Search for the cell housing the specified text and yield its [x, y] center coordinate. 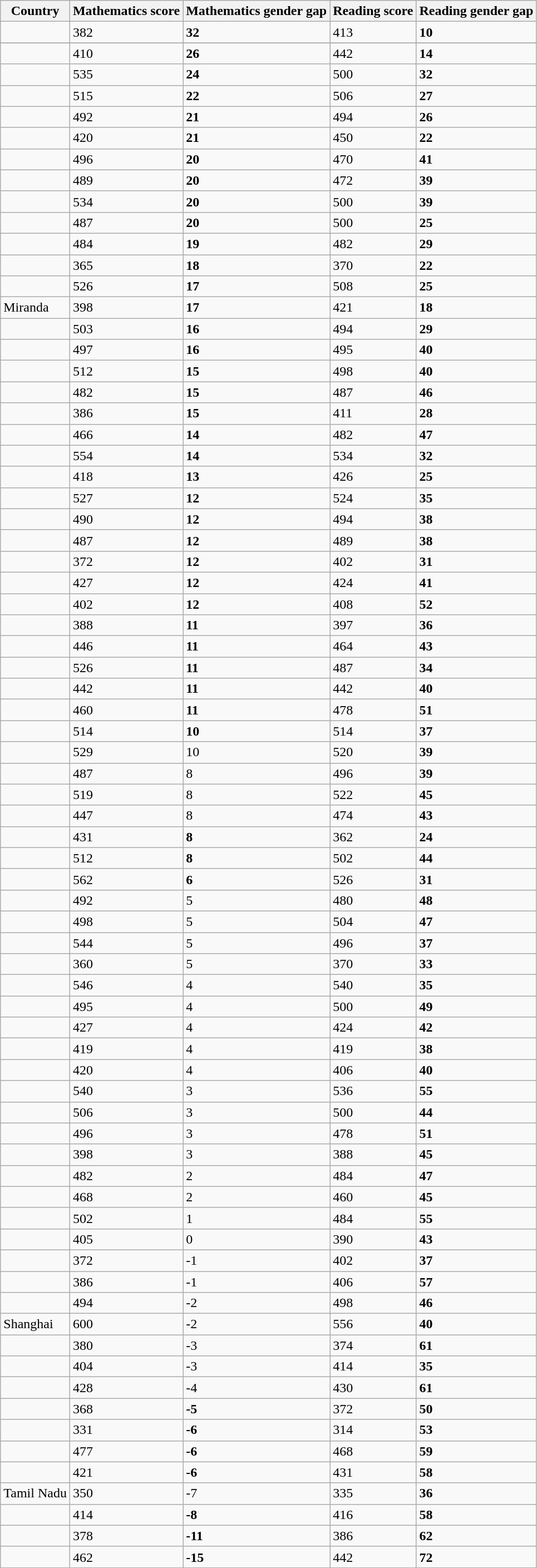
504 [373, 921]
474 [373, 816]
480 [373, 900]
-15 [257, 1557]
462 [126, 1557]
28 [476, 413]
362 [373, 837]
331 [126, 1430]
411 [373, 413]
497 [126, 350]
536 [373, 1091]
42 [476, 1028]
508 [373, 287]
405 [126, 1239]
404 [126, 1367]
430 [373, 1388]
466 [126, 435]
-11 [257, 1536]
50 [476, 1409]
350 [126, 1493]
-5 [257, 1409]
426 [373, 477]
450 [373, 138]
515 [126, 96]
-7 [257, 1493]
378 [126, 1536]
490 [126, 519]
374 [373, 1345]
Reading score [373, 11]
522 [373, 795]
477 [126, 1451]
Mathematics score [126, 11]
410 [126, 53]
Shanghai [36, 1324]
600 [126, 1324]
6 [257, 879]
52 [476, 604]
53 [476, 1430]
524 [373, 498]
527 [126, 498]
48 [476, 900]
380 [126, 1345]
59 [476, 1451]
-8 [257, 1515]
33 [476, 964]
49 [476, 1007]
472 [373, 180]
Tamil Nadu [36, 1493]
34 [476, 668]
57 [476, 1281]
368 [126, 1409]
Mathematics gender gap [257, 11]
365 [126, 265]
335 [373, 1493]
544 [126, 943]
413 [373, 32]
19 [257, 244]
62 [476, 1536]
390 [373, 1239]
-4 [257, 1388]
0 [257, 1239]
13 [257, 477]
1 [257, 1218]
535 [126, 75]
Country [36, 11]
503 [126, 329]
27 [476, 96]
556 [373, 1324]
382 [126, 32]
562 [126, 879]
529 [126, 752]
418 [126, 477]
408 [373, 604]
Reading gender gap [476, 11]
428 [126, 1388]
397 [373, 625]
519 [126, 795]
470 [373, 159]
Miranda [36, 308]
314 [373, 1430]
464 [373, 647]
416 [373, 1515]
546 [126, 985]
520 [373, 752]
360 [126, 964]
446 [126, 647]
72 [476, 1557]
554 [126, 456]
447 [126, 816]
